Extract the (x, y) coordinate from the center of the cell holding the provided text.  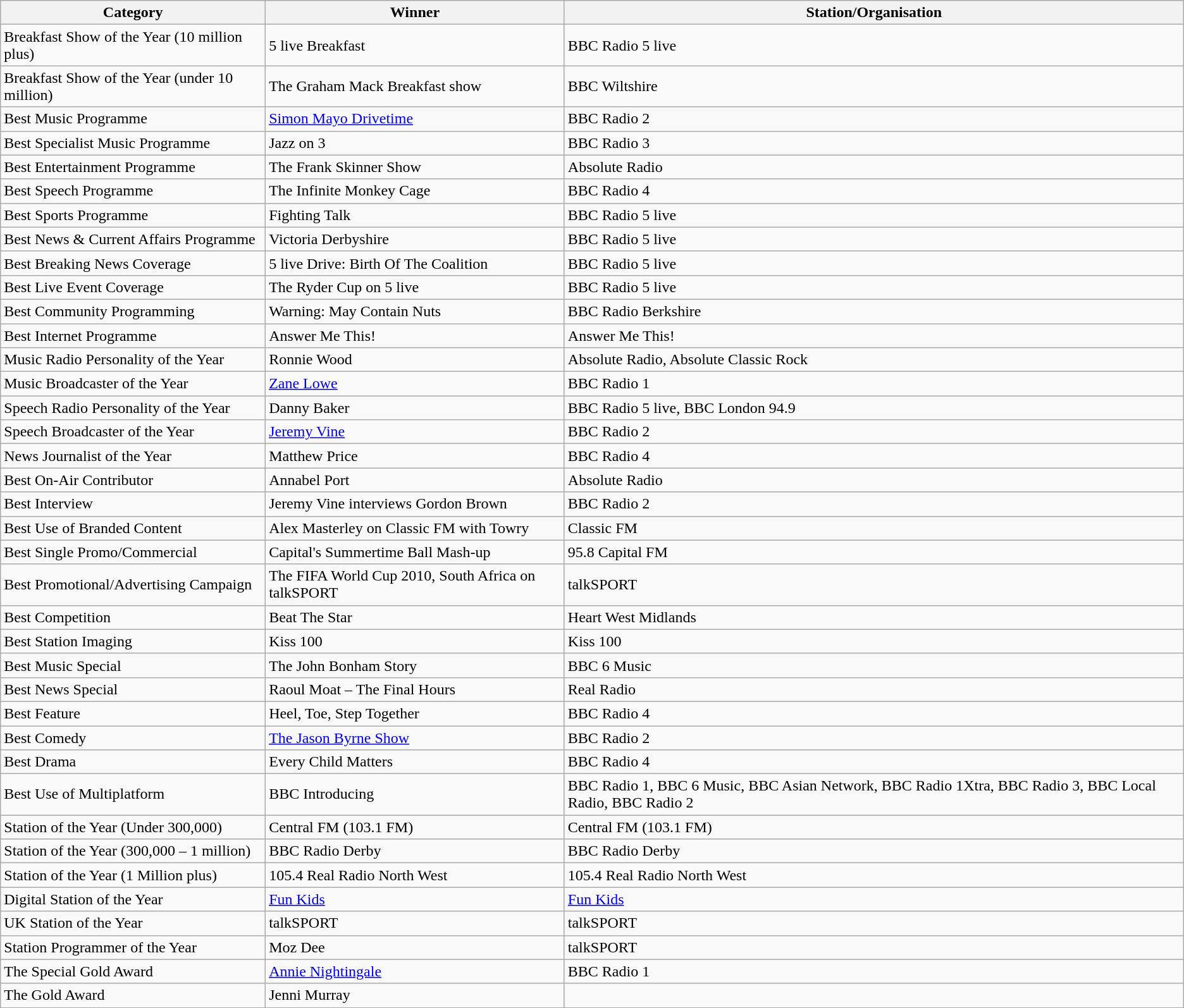
Heel, Toe, Step Together (415, 713)
Warning: May Contain Nuts (415, 311)
5 live Drive: Birth Of The Coalition (415, 263)
Capital's Summertime Ball Mash-up (415, 552)
The Infinite Monkey Cage (415, 191)
Best News & Current Affairs Programme (133, 239)
Best Feature (133, 713)
Fighting Talk (415, 215)
Best Use of Multiplatform (133, 794)
Station/Organisation (874, 13)
Best Music Special (133, 665)
The John Bonham Story (415, 665)
Absolute Radio, Absolute Classic Rock (874, 360)
Music Radio Personality of the Year (133, 360)
Jeremy Vine interviews Gordon Brown (415, 504)
Best News Special (133, 689)
The Gold Award (133, 995)
UK Station of the Year (133, 923)
Moz Dee (415, 947)
Best Speech Programme (133, 191)
Jeremy Vine (415, 432)
Alex Masterley on Classic FM with Towry (415, 528)
Best Breaking News Coverage (133, 263)
Speech Broadcaster of the Year (133, 432)
Annie Nightingale (415, 971)
Best Specialist Music Programme (133, 143)
Victoria Derbyshire (415, 239)
Jazz on 3 (415, 143)
News Journalist of the Year (133, 456)
BBC 6 Music (874, 665)
Real Radio (874, 689)
Matthew Price (415, 456)
Zane Lowe (415, 384)
The Graham Mack Breakfast show (415, 86)
Best Live Event Coverage (133, 287)
Station of the Year (1 Million plus) (133, 875)
The Jason Byrne Show (415, 738)
Best Single Promo/Commercial (133, 552)
Danny Baker (415, 408)
Station of the Year (Under 300,000) (133, 827)
5 live Breakfast (415, 46)
Station of the Year (300,000 – 1 million) (133, 851)
Best Interview (133, 504)
Best Station Imaging (133, 641)
Heart West Midlands (874, 617)
Best Community Programming (133, 311)
Digital Station of the Year (133, 899)
Station Programmer of the Year (133, 947)
Every Child Matters (415, 762)
The Ryder Cup on 5 live (415, 287)
Category (133, 13)
Classic FM (874, 528)
Best On-Air Contributor (133, 480)
BBC Radio 3 (874, 143)
Best Sports Programme (133, 215)
BBC Introducing (415, 794)
Best Entertainment Programme (133, 167)
BBC Wiltshire (874, 86)
Best Promotional/Advertising Campaign (133, 584)
Jenni Murray (415, 995)
Best Comedy (133, 738)
Raoul Moat – The Final Hours (415, 689)
BBC Radio 5 live, BBC London 94.9 (874, 408)
Speech Radio Personality of the Year (133, 408)
Annabel Port (415, 480)
Beat The Star (415, 617)
Simon Mayo Drivetime (415, 119)
Winner (415, 13)
The FIFA World Cup 2010, South Africa on talkSPORT (415, 584)
Breakfast Show of the Year (10 million plus) (133, 46)
Ronnie Wood (415, 360)
Best Competition (133, 617)
Best Drama (133, 762)
The Special Gold Award (133, 971)
Breakfast Show of the Year (under 10 million) (133, 86)
The Frank Skinner Show (415, 167)
Best Internet Programme (133, 336)
BBC Radio 1, BBC 6 Music, BBC Asian Network, BBC Radio 1Xtra, BBC Radio 3, BBC Local Radio, BBC Radio 2 (874, 794)
Best Music Programme (133, 119)
BBC Radio Berkshire (874, 311)
Best Use of Branded Content (133, 528)
95.8 Capital FM (874, 552)
Music Broadcaster of the Year (133, 384)
